Return the (X, Y) coordinate for the center point of the cell that contains the specified text.  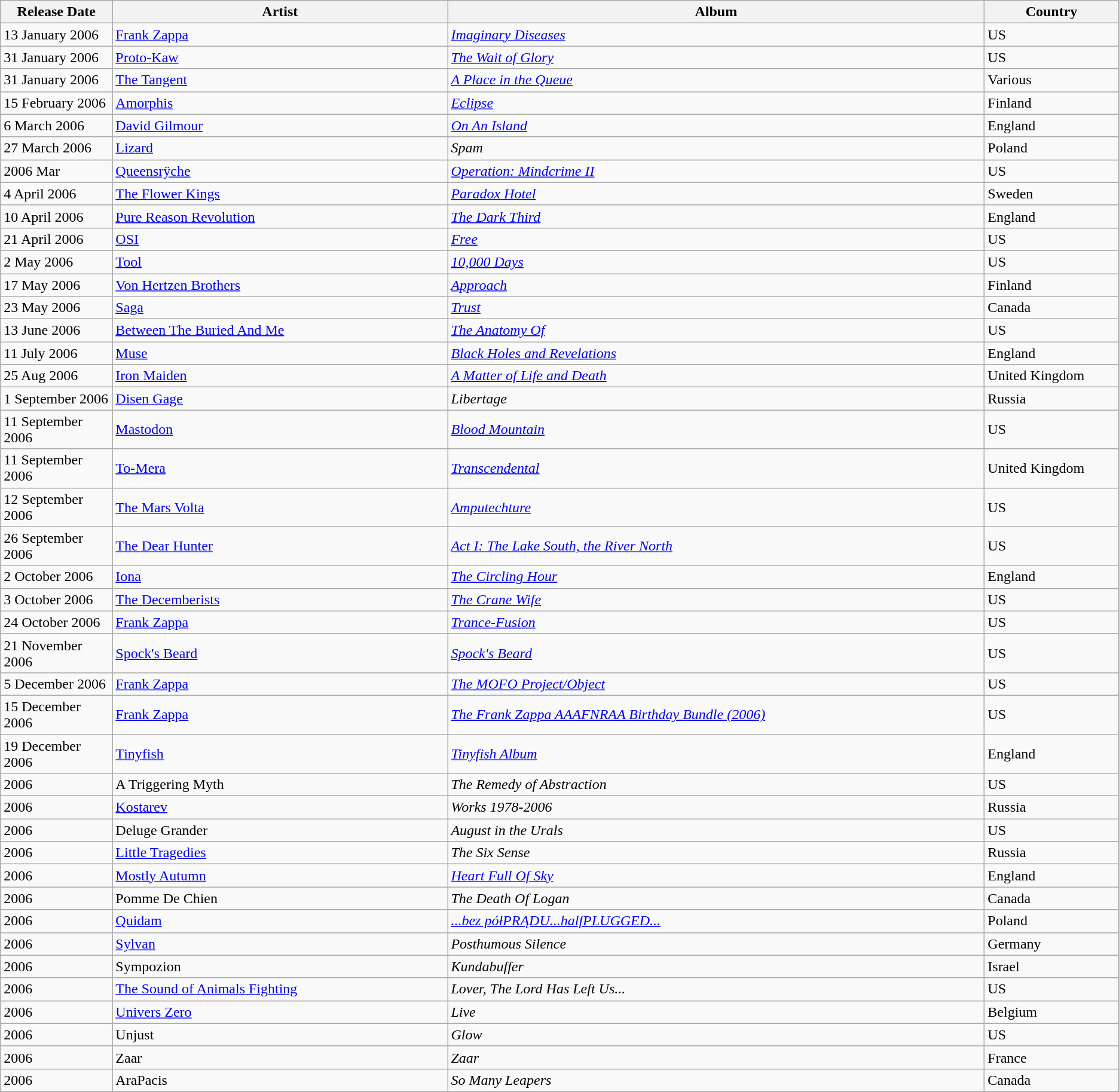
Proto-Kaw (280, 57)
Sweden (1051, 194)
5 December 2006 (56, 684)
The Tangent (280, 80)
The Wait of Glory (716, 57)
The Remedy of Abstraction (716, 785)
Kostarev (280, 807)
The Six Sense (716, 853)
Amorphis (280, 103)
Mastodon (280, 429)
Iona (280, 577)
19 December 2006 (56, 753)
Univers Zero (280, 1012)
The Crane Wife (716, 599)
Live (716, 1012)
Belgium (1051, 1012)
Posthumous Silence (716, 944)
Black Holes and Revelations (716, 353)
Album (716, 12)
12 September 2006 (56, 507)
Mostly Autumn (280, 876)
Iron Maiden (280, 376)
Various (1051, 80)
Paradox Hotel (716, 194)
21 April 2006 (56, 239)
21 November 2006 (56, 653)
A Matter of Life and Death (716, 376)
15 December 2006 (56, 715)
Sylvan (280, 944)
24 October 2006 (56, 622)
On An Island (716, 126)
11 July 2006 (56, 353)
Tinyfish (280, 753)
OSI (280, 239)
Glow (716, 1035)
27 March 2006 (56, 148)
Saga (280, 308)
The Frank Zappa AAAFNRAA Birthday Bundle (2006) (716, 715)
Lover, The Lord Has Left Us... (716, 989)
Blood Mountain (716, 429)
Between The Buried And Me (280, 331)
The Dear Hunter (280, 546)
3 October 2006 (56, 599)
Operation: Mindcrime II (716, 171)
13 January 2006 (56, 35)
10 April 2006 (56, 216)
Queensrÿche (280, 171)
Approach (716, 285)
The Sound of Animals Fighting (280, 989)
The Death Of Logan (716, 898)
Eclipse (716, 103)
Release Date (56, 12)
The Mars Volta (280, 507)
Germany (1051, 944)
A Triggering Myth (280, 785)
Libertage (716, 399)
...bez półPRĄDU...halfPLUGGED... (716, 921)
The Anatomy Of (716, 331)
Pomme De Chien (280, 898)
The Dark Third (716, 216)
25 Aug 2006 (56, 376)
Deluge Grander (280, 830)
Little Tragedies (280, 853)
AraPacis (280, 1080)
Spam (716, 148)
Act I: The Lake South, the River North (716, 546)
2006 Mar (56, 171)
Transcendental (716, 469)
4 April 2006 (56, 194)
6 March 2006 (56, 126)
Quidam (280, 921)
Muse (280, 353)
Israel (1051, 966)
The Flower Kings (280, 194)
Tinyfish Album (716, 753)
23 May 2006 (56, 308)
Kundabuffer (716, 966)
Lizard (280, 148)
So Many Leapers (716, 1080)
Amputechture (716, 507)
Disen Gage (280, 399)
David Gilmour (280, 126)
13 June 2006 (56, 331)
Sympozion (280, 966)
Trust (716, 308)
1 September 2006 (56, 399)
The Decemberists (280, 599)
August in the Urals (716, 830)
26 September 2006 (56, 546)
Pure Reason Revolution (280, 216)
17 May 2006 (56, 285)
Free (716, 239)
The MOFO Project/Object (716, 684)
Von Hertzen Brothers (280, 285)
Heart Full Of Sky (716, 876)
To-Mera (280, 469)
15 February 2006 (56, 103)
A Place in the Queue (716, 80)
Country (1051, 12)
The Circling Hour (716, 577)
10,000 Days (716, 262)
Tool (280, 262)
Artist (280, 12)
France (1051, 1057)
Imaginary Diseases (716, 35)
Unjust (280, 1035)
Works 1978-2006 (716, 807)
2 October 2006 (56, 577)
2 May 2006 (56, 262)
Trance-Fusion (716, 622)
